Scan for the cell matching the given text and deliver its [X, Y] coordinate at center. 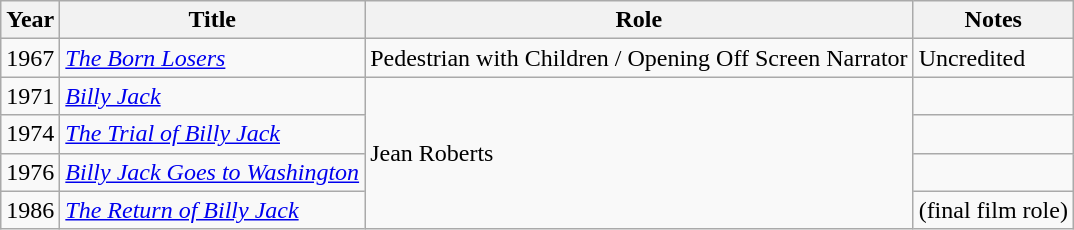
The Born Losers [212, 58]
(final film role) [993, 210]
1976 [30, 172]
1971 [30, 96]
1967 [30, 58]
Year [30, 20]
1974 [30, 134]
The Trial of Billy Jack [212, 134]
Title [212, 20]
Billy Jack Goes to Washington [212, 172]
The Return of Billy Jack [212, 210]
Jean Roberts [639, 153]
Notes [993, 20]
Pedestrian with Children / Opening Off Screen Narrator [639, 58]
1986 [30, 210]
Role [639, 20]
Uncredited [993, 58]
Billy Jack [212, 96]
